From the cell containing the given text, extract its center point as (x, y) coordinate. 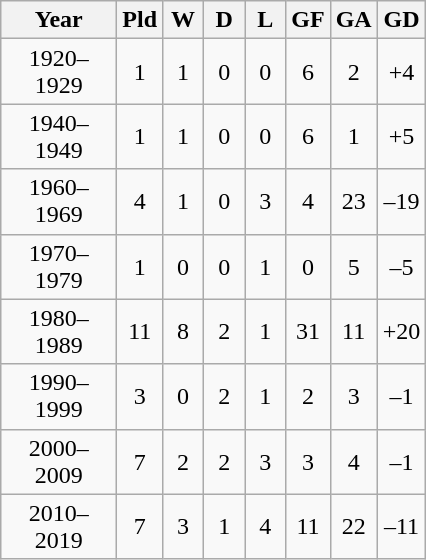
1960–1969 (59, 202)
Pld (140, 20)
–19 (402, 202)
+4 (402, 72)
Year (59, 20)
W (184, 20)
1980–1989 (59, 332)
–11 (402, 526)
GA (354, 20)
1990–1999 (59, 396)
L (266, 20)
2010–2019 (59, 526)
D (224, 20)
22 (354, 526)
GF (308, 20)
1920–1929 (59, 72)
1940–1949 (59, 136)
GD (402, 20)
8 (184, 332)
–5 (402, 266)
31 (308, 332)
5 (354, 266)
23 (354, 202)
2000–2009 (59, 462)
1970–1979 (59, 266)
+5 (402, 136)
+20 (402, 332)
